From the cell containing the given text, extract its center point as (x, y) coordinate. 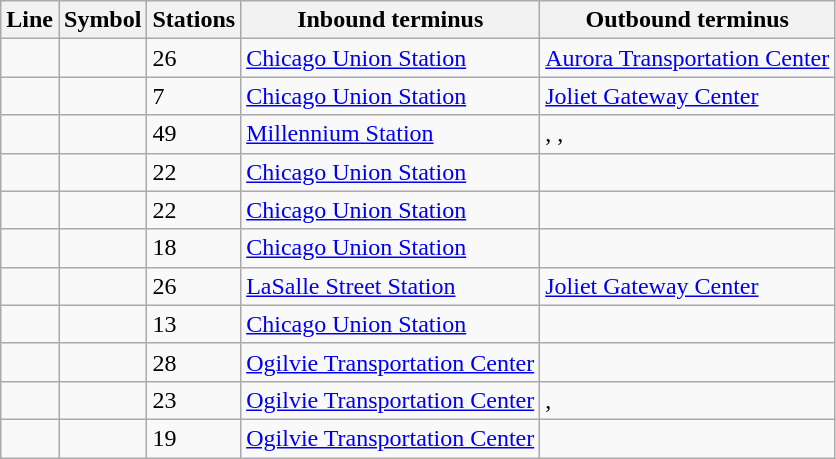
7 (194, 96)
23 (194, 400)
Symbol (102, 20)
Stations (194, 20)
Inbound terminus (390, 20)
, (688, 400)
LaSalle Street Station (390, 286)
13 (194, 324)
Line (30, 20)
Outbound terminus (688, 20)
49 (194, 134)
Aurora Transportation Center (688, 58)
18 (194, 248)
Millennium Station (390, 134)
28 (194, 362)
19 (194, 438)
, , (688, 134)
